Extract the (x, y) coordinate from the center of the cell holding the provided text.  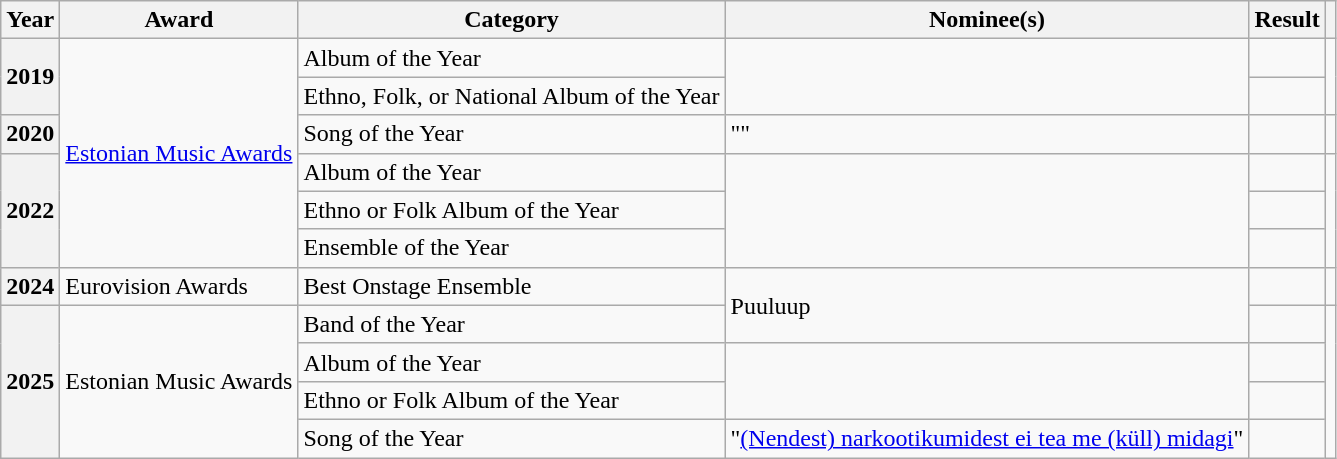
Band of the Year (512, 324)
2019 (30, 77)
"" (987, 134)
Category (512, 20)
2020 (30, 134)
Year (30, 20)
Award (179, 20)
Eurovision Awards (179, 286)
Ensemble of the Year (512, 248)
2024 (30, 286)
"(Nendest) narkootikumidest ei tea me (küll) midagi" (987, 438)
Puuluup (987, 305)
Result (1287, 20)
2022 (30, 210)
Ethno, Folk, or National Album of the Year (512, 96)
Nominee(s) (987, 20)
2025 (30, 381)
Best Onstage Ensemble (512, 286)
